Search for the cell housing the specified text and yield its [X, Y] center coordinate. 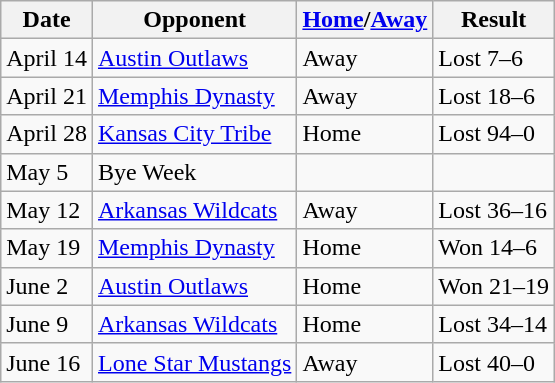
April 21 [47, 96]
May 19 [47, 248]
Opponent [194, 20]
June 9 [47, 324]
Lost 34–14 [494, 324]
Date [47, 20]
May 5 [47, 172]
April 28 [47, 134]
Lone Star Mustangs [194, 362]
June 2 [47, 286]
June 16 [47, 362]
Lost 18–6 [494, 96]
Lost 7–6 [494, 58]
April 14 [47, 58]
Won 14–6 [494, 248]
Lost 40–0 [494, 362]
Bye Week [194, 172]
Lost 94–0 [494, 134]
Result [494, 20]
Kansas City Tribe [194, 134]
Lost 36–16 [494, 210]
May 12 [47, 210]
Home/Away [365, 20]
Won 21–19 [494, 286]
